Return the [x, y] coordinate for the center point of the cell that contains the specified text.  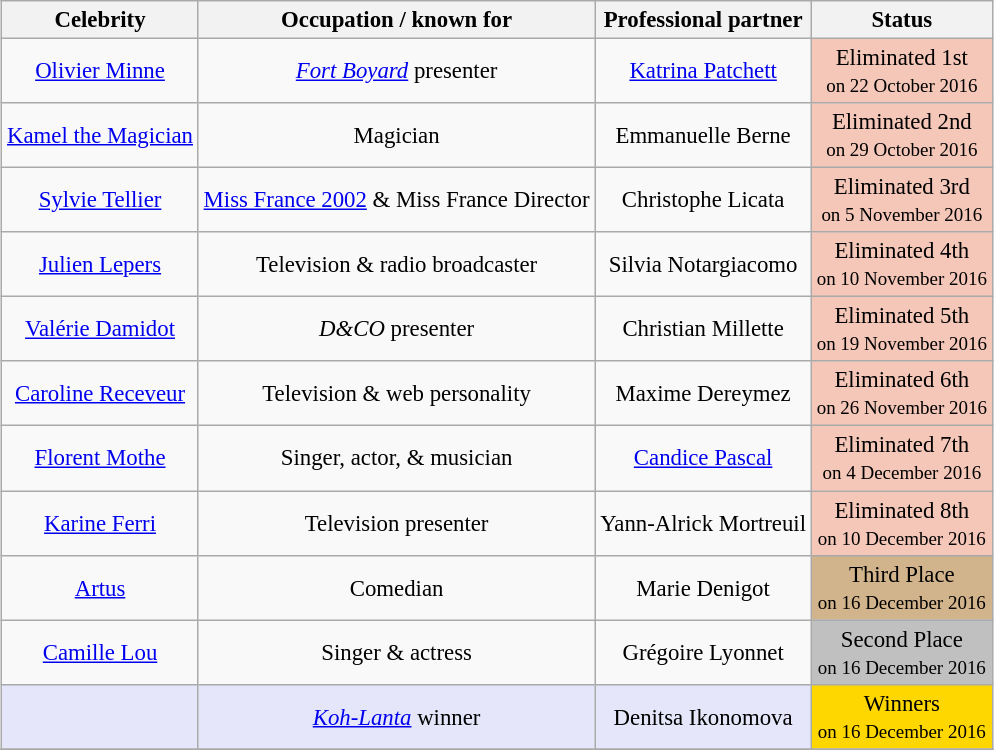
Valérie Damidot [100, 330]
Candice Pascal [703, 458]
Occupation / known for [396, 20]
Winners on 16 December 2016 [902, 716]
Eliminated 3rd on 5 November 2016 [902, 200]
Eliminated 4th on 10 November 2016 [902, 264]
Olivier Minne [100, 70]
Sylvie Tellier [100, 200]
Katrina Patchett [703, 70]
Eliminated 5th on 19 November 2016 [902, 330]
Grégoire Lyonnet [703, 652]
Eliminated 2nd on 29 October 2016 [902, 136]
Eliminated 6th on 26 November 2016 [902, 394]
Television presenter [396, 522]
Christian Millette [703, 330]
Florent Mothe [100, 458]
Christophe Licata [703, 200]
Fort Boyard presenter [396, 70]
Magician [396, 136]
Singer, actor, & musician [396, 458]
Maxime Dereymez [703, 394]
Miss France 2002 & Miss France Director [396, 200]
Second Place on 16 December 2016 [902, 652]
Singer & actress [396, 652]
Artus [100, 588]
Emmanuelle Berne [703, 136]
Television & web personality [396, 394]
Eliminated 8th on 10 December 2016 [902, 522]
Silvia Notargiacomo [703, 264]
D&CO presenter [396, 330]
Television & radio broadcaster [396, 264]
Professional partner [703, 20]
Kamel the Magician [100, 136]
Status [902, 20]
Comedian [396, 588]
Julien Lepers [100, 264]
Eliminated 7th on 4 December 2016 [902, 458]
Third Place on 16 December 2016 [902, 588]
Koh-Lanta winner [396, 716]
Camille Lou [100, 652]
Yann-Alrick Mortreuil [703, 522]
Eliminated 1st on 22 October 2016 [902, 70]
Marie Denigot [703, 588]
Celebrity [100, 20]
Karine Ferri [100, 522]
Caroline Receveur [100, 394]
Denitsa Ikonomova [703, 716]
